Identify which cell holds the provided text, then report its [x, y] central coordinate. 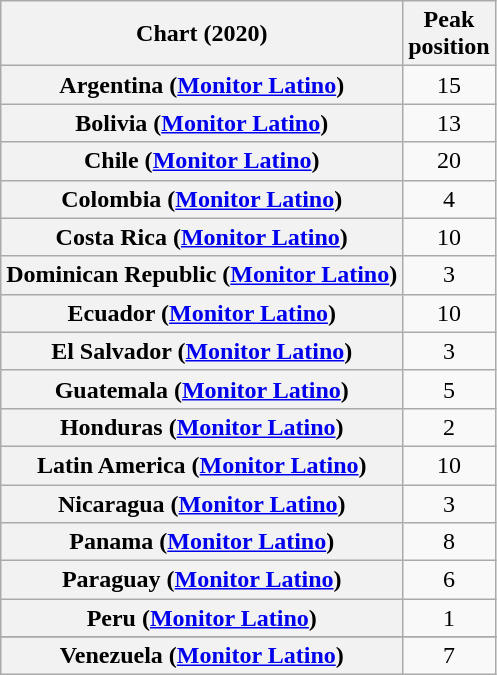
Peakposition [449, 34]
2 [449, 427]
El Salvador (Monitor Latino) [202, 351]
Argentina (Monitor Latino) [202, 85]
Chart (2020) [202, 34]
4 [449, 199]
13 [449, 123]
5 [449, 389]
6 [449, 580]
Peru (Monitor Latino) [202, 618]
Dominican Republic (Monitor Latino) [202, 275]
Bolivia (Monitor Latino) [202, 123]
20 [449, 161]
Paraguay (Monitor Latino) [202, 580]
Honduras (Monitor Latino) [202, 427]
1 [449, 618]
Nicaragua (Monitor Latino) [202, 503]
8 [449, 542]
7 [449, 656]
15 [449, 85]
Ecuador (Monitor Latino) [202, 313]
Colombia (Monitor Latino) [202, 199]
Panama (Monitor Latino) [202, 542]
Venezuela (Monitor Latino) [202, 656]
Guatemala (Monitor Latino) [202, 389]
Chile (Monitor Latino) [202, 161]
Latin America (Monitor Latino) [202, 465]
Costa Rica (Monitor Latino) [202, 237]
